Detect which cell encompasses the target text, then output its (X, Y) center coordinate. 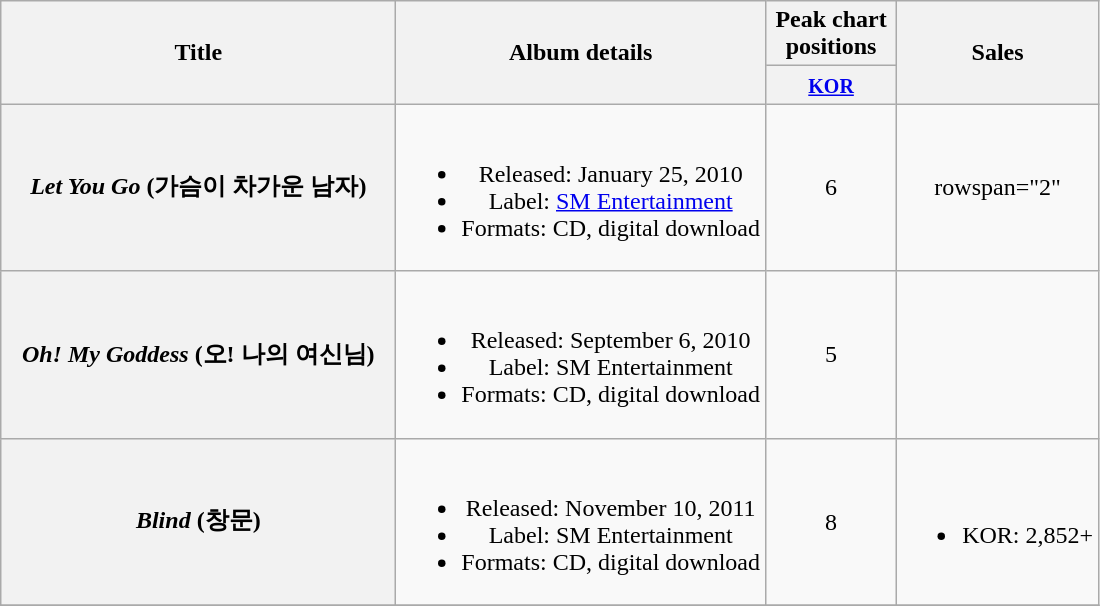
8 (832, 522)
5 (832, 354)
6 (832, 188)
Sales (998, 52)
Let You Go (가슴이 차가운 남자) (198, 188)
Title (198, 52)
Album details (581, 52)
rowspan="2" (998, 188)
Released: January 25, 2010Label: SM EntertainmentFormats: CD, digital download (581, 188)
Peak chart positions (832, 34)
KOR: 2,852+ (998, 522)
Released: November 10, 2011Label: SM EntertainmentFormats: CD, digital download (581, 522)
KOR (832, 85)
Blind (창문) (198, 522)
Released: September 6, 2010Label: SM EntertainmentFormats: CD, digital download (581, 354)
Oh! My Goddess (오! 나의 여신님) (198, 354)
